Locate the cell with the specified text and output its (X, Y) center coordinate. 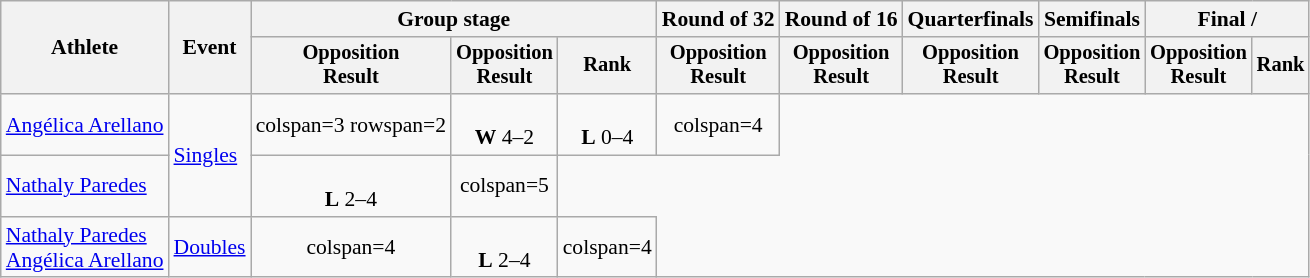
Final / (1227, 19)
Event (210, 48)
Semifinals (1092, 19)
Angélica Arellano (85, 124)
Nathaly ParedesAngélica Arellano (85, 248)
Nathaly Paredes (85, 186)
Group stage (454, 19)
Round of 32 (718, 19)
Singles (210, 155)
Athlete (85, 48)
L 0–4 (608, 124)
colspan=5 (504, 186)
Quarterfinals (971, 19)
W 4–2 (504, 124)
Doubles (210, 248)
colspan=3 rowspan=2 (352, 124)
Round of 16 (842, 19)
